Scan for the cell matching the given text and deliver its (x, y) coordinate at center. 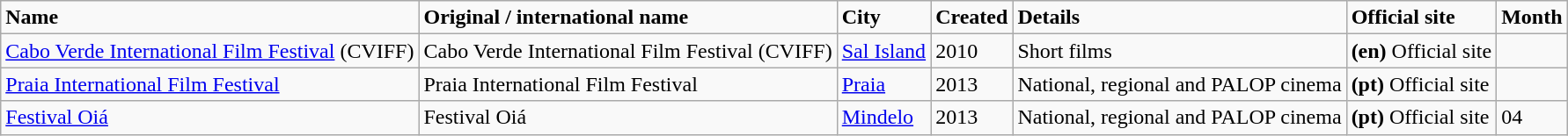
Praia (883, 84)
04 (1532, 118)
Official site (1422, 18)
City (883, 18)
Short films (1179, 51)
Sal Island (883, 51)
Details (1179, 18)
(en) Official site (1422, 51)
Name (209, 18)
Original / international name (628, 18)
Mindelo (883, 118)
2010 (971, 51)
Created (971, 18)
Month (1532, 18)
